From the cell containing the given text, extract its center point as (X, Y) coordinate. 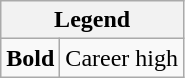
Legend (92, 20)
Career high (122, 58)
Bold (30, 58)
